Return (x, y) of the center of cell containing provided text 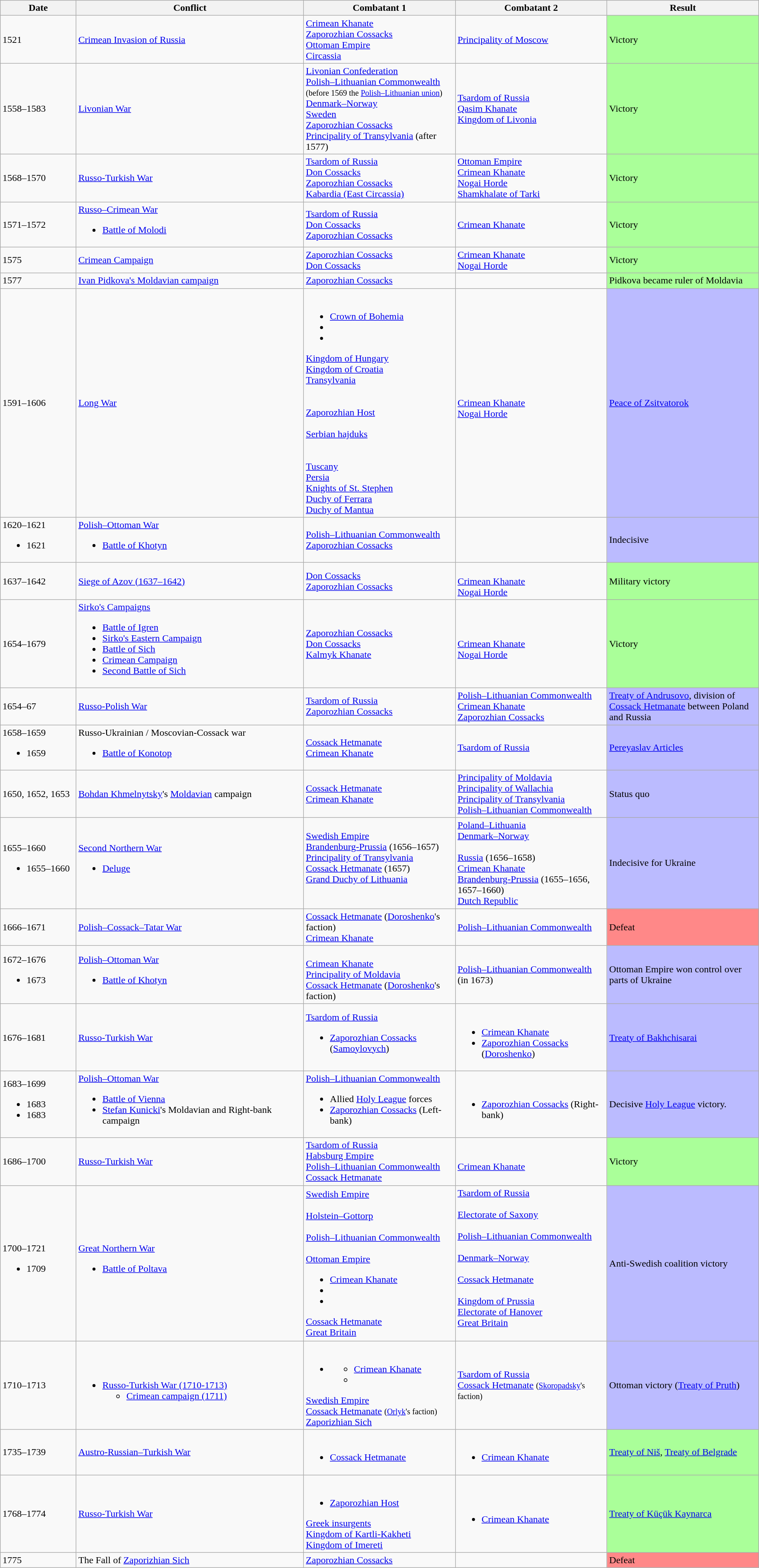
Cossack Hetmanate (Doroshenko's faction) Crimean Khanate (379, 927)
Ivan Pidkova's Moldavian campaign (190, 281)
Tsardom of Russia (531, 747)
Sirko's CampaignsBattle of IgrenSirko's Eastern CampaignBattle of SichCrimean CampaignSecond Battle of Sich (190, 644)
Polish–Cossack–Tatar War (190, 927)
Ottoman victory (Treaty of Pruth) (683, 1385)
1558–1583 (38, 109)
Tsardom of Russia Don Cossacks Zaporozhian Cossacks (379, 224)
Siege of Azov (1637–1642) (190, 581)
Russo–Crimean WarBattle of Molodi (190, 224)
Polish–Lithuanian Commonwealth (531, 927)
1650, 1652, 1653 (38, 794)
1568–1570 (38, 178)
Tsardom of Russia Cossack Hetmanate (Skoropadsky's faction) (531, 1385)
1571–1572 (38, 224)
1676–1681 (38, 1038)
Pidkova became ruler of Moldavia (683, 281)
Combatant 2 (531, 8)
1521 (38, 39)
Austro-Russian–Turkish War (190, 1452)
Zaporozhian Cossacks Don Cossacks Kalmyk Khanate (379, 644)
1686–1700 (38, 1162)
Polish–Lithuanian Commonwealth Crimean Khanate Zaporozhian Cossacks (531, 706)
Treaty of Andrusovo, division of Cossack Hetmanate between Poland and Russia (683, 706)
1775 (38, 1560)
Cossack Hetmanate (379, 1452)
Ottoman Empire won control over parts of Ukraine (683, 975)
Ottoman Empire Crimean Khanate Nogai Horde Shamkhalate of Tarki (531, 178)
Long War (190, 403)
Russo-Turkish War (1710-1713)Crimean campaign (1711) (190, 1385)
Poland–Lithuania Denmark–Norway Russia (1656–1658) Crimean Khanate Brandenburg-Prussia (1655–1656, 1657–1660) Dutch Republic (531, 863)
1591–1606 (38, 403)
Crimean Khanate Zaporozhian Cossacks Ottoman Empire Circassia (379, 39)
1666–1671 (38, 927)
Tsardom of RussiaQasim KhanateKingdom of Livonia (531, 109)
Date (38, 8)
Zaporozhian Host Greek insurgents Kingdom of Kartli-Kakheti Kingdom of Imereti (379, 1514)
Polish–Lithuanian Commonwealth Zaporozhian Cossacks (379, 540)
1658–16591659 (38, 747)
1577 (38, 281)
Peace of Zsitvatorok (683, 403)
Treaty of Bakhchisarai (683, 1038)
Principality of Moldavia Principality of Wallachia Principality of Transylvania Polish–Lithuanian Commonwealth (531, 794)
Result (683, 8)
Conflict (190, 8)
Treaty of Niš, Treaty of Belgrade (683, 1452)
1735–1739 (38, 1452)
1700–17211709 (38, 1263)
Status quo (683, 794)
Swedish Empire Holstein–Gottorp Polish–Lithuanian Commonwealth Ottoman Empire Crimean Khanate Cossack Hetmanate Great Britain (379, 1263)
Indecisive for Ukraine (683, 863)
Polish–Lithuanian Commonwealth (in 1673) (531, 975)
Principality of Moscow (531, 39)
Tsardom of Russia Zaporozhian Cossacks (Samoylovych) (379, 1038)
Decisive Holy League victory. (683, 1104)
Combatant 1 (379, 8)
Great Northern WarBattle of Poltava (190, 1263)
1710–1713 (38, 1385)
Treaty of Küçük Kaynarca (683, 1514)
Russo-Polish War (190, 706)
Crimean Khanate Principality of Moldavia Cossack Hetmanate (Doroshenko's faction) (379, 975)
1655–16601655–1660 (38, 863)
1654–67 (38, 706)
Tsardom of Russia Don Cossacks Zaporozhian CossacksKabardia (East Circassia) (379, 178)
1620–16211621 (38, 540)
Tsardom of Russia Habsburg Empire Polish–Lithuanian Commonwealth Cossack Hetmanate (379, 1162)
Crimean Khanate Swedish Empire Cossack Hetmanate (Orlyk's faction) Zaporizhian Sich (379, 1385)
Russo-Ukrainian / Moscovian-Cossack warBattle of Konotop (190, 747)
Crimean Khanate Zaporozhian Cossacks (Doroshenko) (531, 1038)
1654–1679 (38, 644)
Livonian War (190, 109)
The Fall of Zaporizhian Sich (190, 1560)
Polish–Lithuanian CommonwealthAllied Holy League forces Zaporozhian Cossacks (Left-bank) (379, 1104)
Tsardom of Russia Zaporozhian Cossacks (379, 706)
1575 (38, 260)
1637–1642 (38, 581)
1683–169916831683 (38, 1104)
Crimean Campaign (190, 260)
Zaporozhian Cossacks Don Cossacks (379, 260)
Indecisive (683, 540)
Anti-Swedish coalition victory (683, 1263)
1672–16761673 (38, 975)
Second Northern WarDeluge (190, 863)
Swedish Empire Brandenburg-Prussia (1656–1657) Principality of Transylvania Cossack Hetmanate (1657) Grand Duchy of Lithuania (379, 863)
Crimean Invasion of Russia (190, 39)
Pereyaslav Articles (683, 747)
Military victory (683, 581)
Bohdan Khmelnytsky's Moldavian campaign (190, 794)
Don Cossacks Zaporozhian Cossacks (379, 581)
Polish–Ottoman WarBattle of ViennaStefan Kunicki's Moldavian and Right-bank campaign (190, 1104)
Zaporozhian Cossacks (Right-bank) (531, 1104)
1768–1774 (38, 1514)
